Locate the cell with the specified text and output its (x, y) center coordinate. 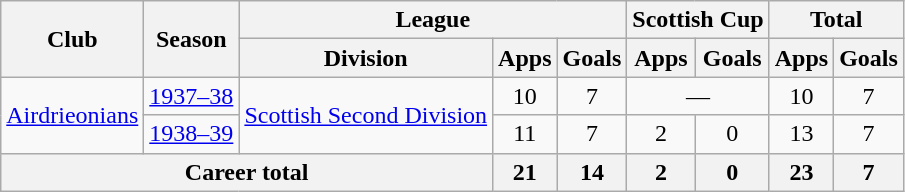
1937–38 (192, 96)
11 (525, 134)
Scottish Second Division (366, 115)
13 (801, 134)
1938–39 (192, 134)
— (698, 96)
Career total (247, 172)
Total (836, 20)
League (433, 20)
Airdrieonians (72, 115)
14 (592, 172)
Club (72, 39)
23 (801, 172)
Division (366, 58)
Scottish Cup (698, 20)
Season (192, 39)
21 (525, 172)
